Find where the given text appears and provide that cell's center as (x, y) coordinate. 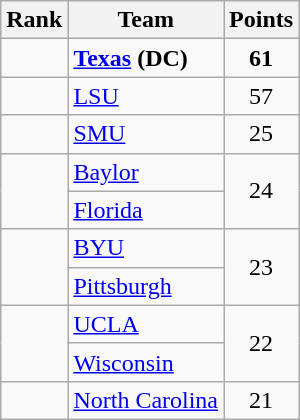
Texas (DC) (146, 58)
Florida (146, 210)
North Carolina (146, 400)
UCLA (146, 324)
21 (262, 400)
57 (262, 96)
24 (262, 191)
Rank (34, 20)
LSU (146, 96)
SMU (146, 134)
61 (262, 58)
22 (262, 343)
25 (262, 134)
Baylor (146, 172)
23 (262, 267)
Points (262, 20)
Pittsburgh (146, 286)
Team (146, 20)
Wisconsin (146, 362)
BYU (146, 248)
